Search for the cell housing the specified text and yield its [x, y] center coordinate. 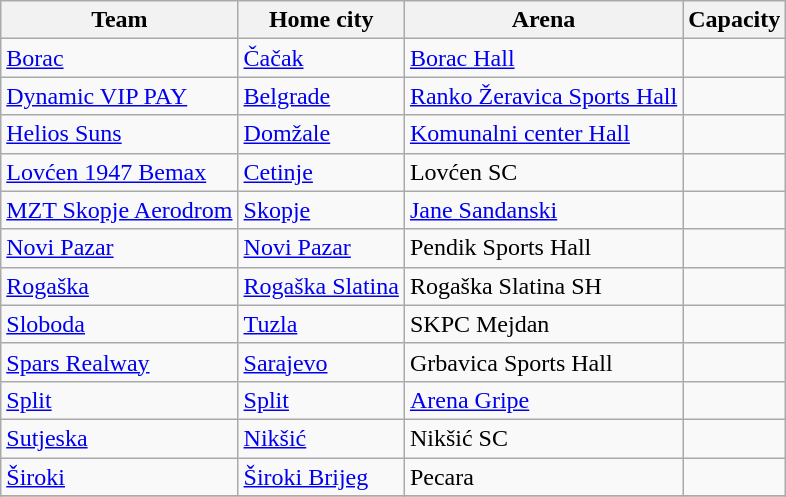
Arena [543, 20]
Nikšić [321, 438]
Pecara [543, 477]
SKPC Mejdan [543, 324]
Skopje [321, 210]
Helios Suns [120, 134]
Arena Gripe [543, 400]
Home city [321, 20]
Sloboda [120, 324]
Belgrade [321, 96]
Čačak [321, 58]
MZT Skopje Aerodrom [120, 210]
Capacity [734, 20]
Nikšić SC [543, 438]
Lovćen SC [543, 172]
Rogaška Slatina SH [543, 286]
Komunalni center Hall [543, 134]
Sutjeska [120, 438]
Rogaška [120, 286]
Dynamic VIP PAY [120, 96]
Jane Sandanski [543, 210]
Grbavica Sports Hall [543, 362]
Cetinje [321, 172]
Lovćen 1947 Bemax [120, 172]
Rogaška Slatina [321, 286]
Široki Brijeg [321, 477]
Ranko Žeravica Sports Hall [543, 96]
Team [120, 20]
Tuzla [321, 324]
Borac [120, 58]
Sarajevo [321, 362]
Borac Hall [543, 58]
Spars Realway [120, 362]
Domžale [321, 134]
Pendik Sports Hall [543, 248]
Široki [120, 477]
